Determine the [X, Y] coordinate at the center of the cell enclosing the given text.  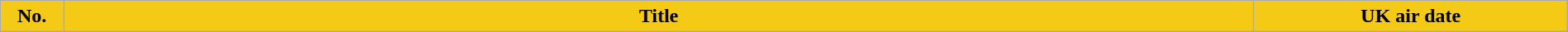
Title [659, 16]
UK air date [1411, 16]
No. [32, 16]
